Locate the cell with the specified text and output its [X, Y] center coordinate. 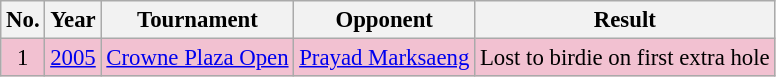
2005 [73, 58]
No. [23, 20]
Result [625, 20]
Year [73, 20]
Tournament [198, 20]
1 [23, 58]
Lost to birdie on first extra hole [625, 58]
Opponent [384, 20]
Prayad Marksaeng [384, 58]
Crowne Plaza Open [198, 58]
